Scan for the cell matching the given text and deliver its [X, Y] coordinate at center. 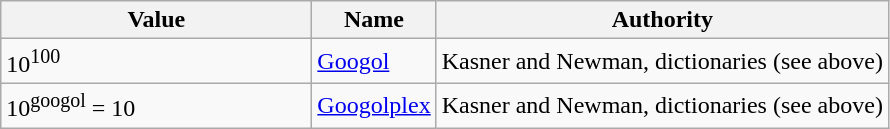
Authority [662, 20]
Value [156, 20]
Googolplex [374, 106]
10100 [156, 62]
10googol = 10 [156, 106]
Name [374, 20]
Googol [374, 62]
